Return the (X, Y) coordinate for the center point of the cell that contains the specified text.  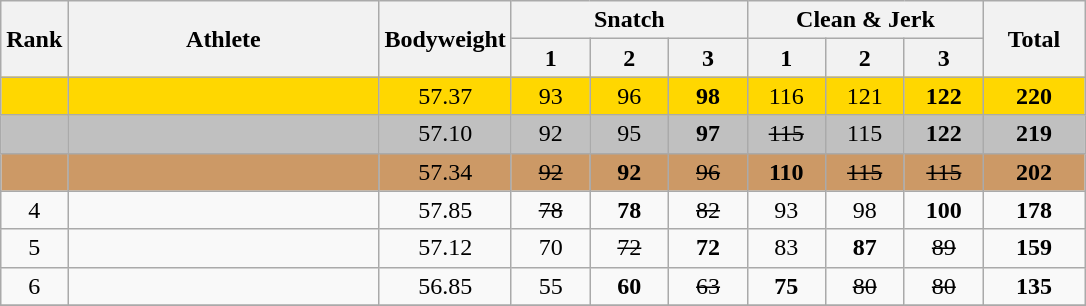
110 (786, 172)
159 (1034, 248)
116 (786, 96)
63 (708, 286)
56.85 (445, 286)
57.12 (445, 248)
Bodyweight (445, 39)
75 (786, 286)
4 (34, 210)
55 (550, 286)
89 (944, 248)
Rank (34, 39)
220 (1034, 96)
100 (944, 210)
135 (1034, 286)
57.37 (445, 96)
202 (1034, 172)
Snatch (629, 20)
Clean & Jerk (865, 20)
87 (864, 248)
Total (1034, 39)
6 (34, 286)
219 (1034, 134)
57.85 (445, 210)
97 (708, 134)
178 (1034, 210)
60 (630, 286)
70 (550, 248)
83 (786, 248)
82 (708, 210)
5 (34, 248)
57.34 (445, 172)
95 (630, 134)
121 (864, 96)
Athlete (224, 39)
57.10 (445, 134)
